Find where the given text appears and provide that cell's center as [X, Y] coordinate. 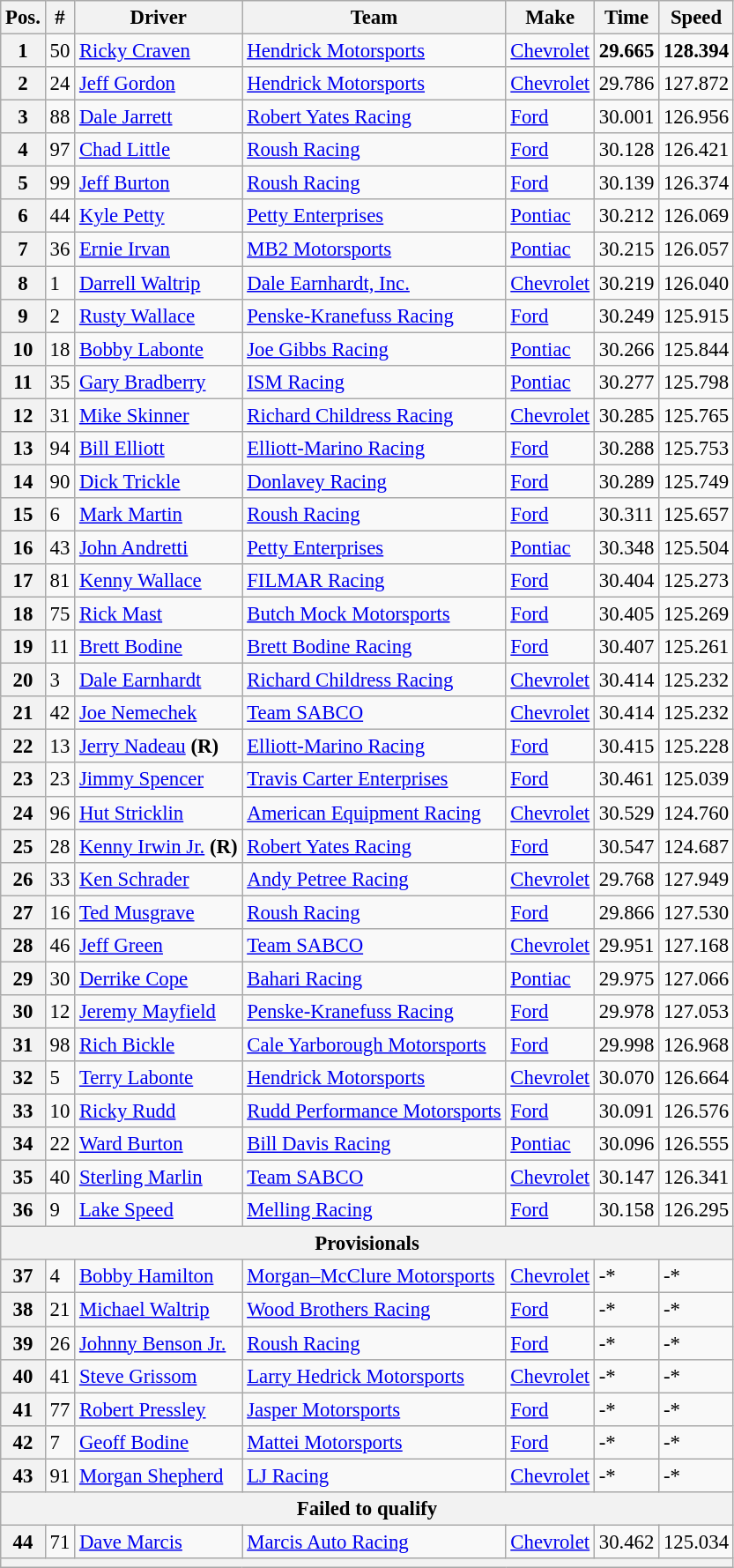
30.415 [626, 747]
Chad Little [159, 150]
126.421 [696, 150]
30.405 [626, 614]
Mike Skinner [159, 415]
Morgan Shepherd [159, 1475]
Dave Marcis [159, 1542]
Bobby Labonte [159, 349]
MB2 Motorsports [374, 249]
Speed [696, 18]
126.664 [696, 1078]
Ernie Irvan [159, 249]
30.311 [626, 515]
125.269 [696, 614]
125.273 [696, 581]
30.147 [626, 1178]
30.547 [626, 846]
Lake Speed [159, 1210]
30.096 [626, 1144]
30.091 [626, 1111]
126.341 [696, 1178]
Brett Bodine Racing [374, 647]
25 [23, 846]
LJ Racing [374, 1475]
Joe Nemechek [159, 713]
125.261 [696, 647]
Kenny Wallace [159, 581]
27 [23, 912]
37 [23, 1277]
30.529 [626, 813]
Ted Musgrave [159, 912]
29.998 [626, 1044]
Make [550, 18]
126.040 [696, 283]
30.219 [626, 283]
Rich Bickle [159, 1044]
124.760 [696, 813]
30.215 [626, 249]
Cale Yarborough Motorsports [374, 1044]
46 [60, 946]
Bobby Hamilton [159, 1277]
126.968 [696, 1044]
126.057 [696, 249]
94 [60, 449]
Larry Hedrick Motorsports [374, 1376]
Rusty Wallace [159, 316]
97 [60, 150]
98 [60, 1044]
Jasper Motorsports [374, 1409]
125.798 [696, 382]
Failed to qualify [367, 1509]
29.975 [626, 978]
19 [23, 647]
30.277 [626, 382]
Derrike Cope [159, 978]
Ricky Rudd [159, 1111]
126.576 [696, 1111]
29.786 [626, 84]
96 [60, 813]
15 [23, 515]
30.461 [626, 780]
# [60, 18]
Jimmy Spencer [159, 780]
30.407 [626, 647]
Sterling Marlin [159, 1178]
American Equipment Racing [374, 813]
Dale Jarrett [159, 117]
32 [23, 1078]
29.978 [626, 1012]
127.872 [696, 84]
127.168 [696, 946]
John Andretti [159, 547]
127.949 [696, 879]
77 [60, 1409]
30.462 [626, 1542]
125.753 [696, 449]
Rick Mast [159, 614]
Dick Trickle [159, 481]
30.001 [626, 117]
126.956 [696, 117]
126.374 [696, 183]
126.555 [696, 1144]
Steve Grissom [159, 1376]
30.285 [626, 415]
Dale Earnhardt [159, 680]
29.951 [626, 946]
30.289 [626, 481]
29.768 [626, 879]
14 [23, 481]
125.844 [696, 349]
75 [60, 614]
Rudd Performance Motorsports [374, 1111]
127.530 [696, 912]
99 [60, 183]
91 [60, 1475]
Bill Elliott [159, 449]
29.866 [626, 912]
30.404 [626, 581]
Jeff Burton [159, 183]
Mark Martin [159, 515]
17 [23, 581]
Wood Brothers Racing [374, 1310]
Robert Pressley [159, 1409]
20 [23, 680]
Kenny Irwin Jr. (R) [159, 846]
128.394 [696, 51]
124.687 [696, 846]
30.128 [626, 150]
34 [23, 1144]
125.504 [696, 547]
Donlavey Racing [374, 481]
125.657 [696, 515]
Melling Racing [374, 1210]
30.249 [626, 316]
Bill Davis Racing [374, 1144]
Gary Bradberry [159, 382]
Jerry Nadeau (R) [159, 747]
Ken Schrader [159, 879]
Jeff Green [159, 946]
Bahari Racing [374, 978]
30.212 [626, 216]
30.070 [626, 1078]
Mattei Motorsports [374, 1442]
ISM Racing [374, 382]
127.066 [696, 978]
Joe Gibbs Racing [374, 349]
Ricky Craven [159, 51]
Geoff Bodine [159, 1442]
Terry Labonte [159, 1078]
Michael Waltrip [159, 1310]
90 [60, 481]
Travis Carter Enterprises [374, 780]
30.266 [626, 349]
8 [23, 283]
88 [60, 117]
Jeff Gordon [159, 84]
Hut Stricklin [159, 813]
Darrell Waltrip [159, 283]
Kyle Petty [159, 216]
50 [60, 51]
81 [60, 581]
125.228 [696, 747]
29.665 [626, 51]
Andy Petree Racing [374, 879]
Brett Bodine [159, 647]
Johnny Benson Jr. [159, 1343]
126.069 [696, 216]
30.158 [626, 1210]
71 [60, 1542]
125.039 [696, 780]
30.348 [626, 547]
125.749 [696, 481]
Time [626, 18]
Marcis Auto Racing [374, 1542]
30.288 [626, 449]
Dale Earnhardt, Inc. [374, 283]
Jeremy Mayfield [159, 1012]
39 [23, 1343]
125.765 [696, 415]
Driver [159, 18]
125.034 [696, 1542]
Ward Burton [159, 1144]
Pos. [23, 18]
38 [23, 1310]
FILMAR Racing [374, 581]
Provisionals [367, 1244]
30.139 [626, 183]
125.915 [696, 316]
Morgan–McClure Motorsports [374, 1277]
127.053 [696, 1012]
126.295 [696, 1210]
29 [23, 978]
Team [374, 18]
Butch Mock Motorsports [374, 614]
